Capture the cell that displays the provided text and extract its [x, y] central coordinate. 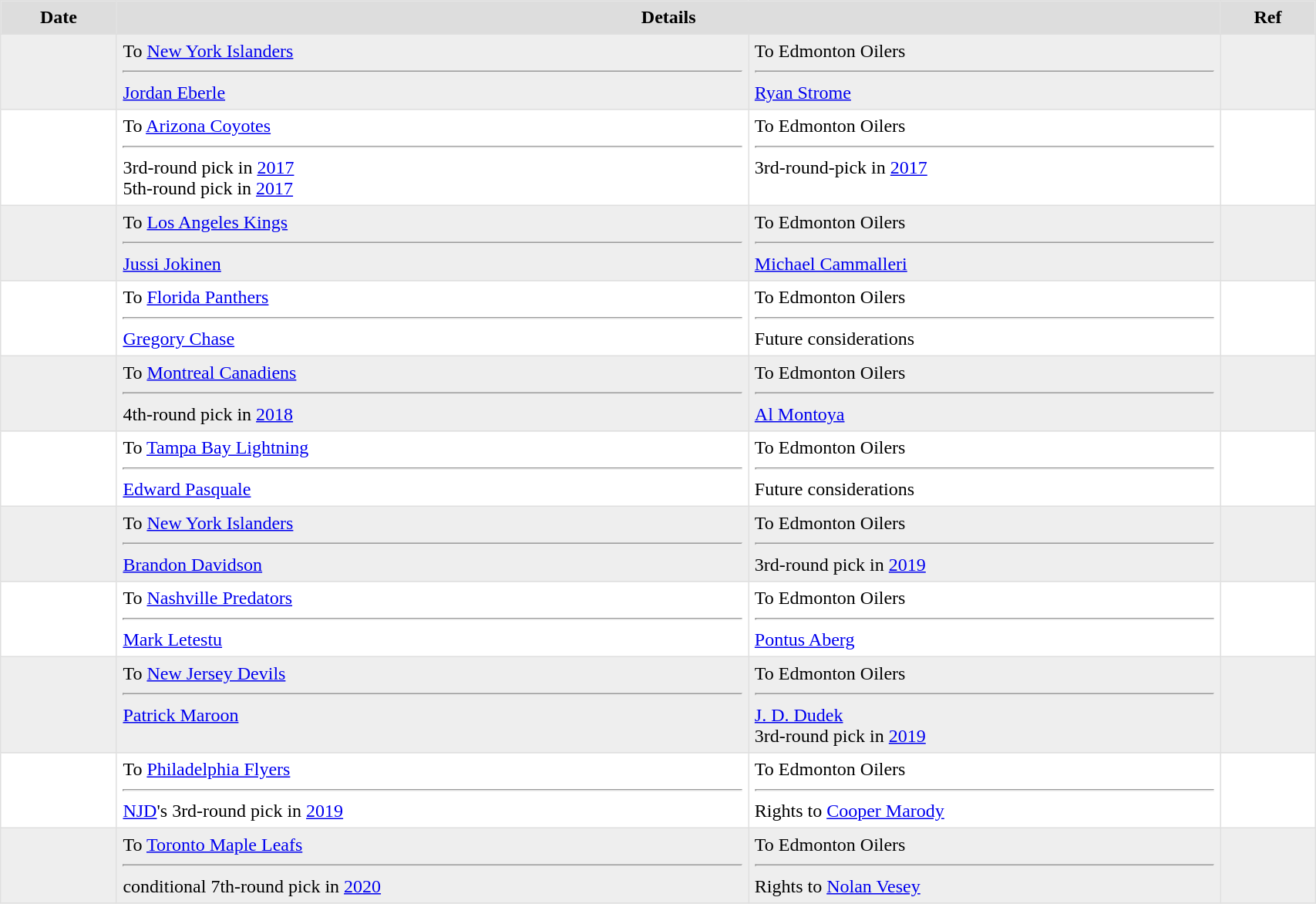
To Edmonton OilersPontus Aberg [985, 619]
To Nashville PredatorsMark Letestu [432, 619]
To Los Angeles KingsJussi Jokinen [432, 243]
To Edmonton Oilers3rd-round pick in 2019 [985, 544]
Ref [1267, 18]
To Edmonton OilersRights to Cooper Marody [985, 791]
To Arizona Coyotes3rd-round pick in 20175th-round pick in 2017 [432, 157]
To Toronto Maple Leafsconditional 7th-round pick in 2020 [432, 865]
To Edmonton Oilers3rd-round-pick in 2017 [985, 157]
To Edmonton OilersAl Montoya [985, 393]
To Edmonton OilersJ. D. Dudek3rd-round pick in 2019 [985, 704]
To Florida PanthersGregory Chase [432, 319]
To Edmonton OilersRyan Strome [985, 72]
To Philadelphia FlyersNJD's 3rd-round pick in 2019 [432, 791]
To Tampa Bay LightningEdward Pasquale [432, 469]
To Edmonton OilersMichael Cammalleri [985, 243]
To New Jersey DevilsPatrick Maroon [432, 704]
To New York IslandersBrandon Davidson [432, 544]
Details [668, 18]
To New York IslandersJordan Eberle [432, 72]
Date [59, 18]
To Edmonton OilersRights to Nolan Vesey [985, 865]
To Montreal Canadiens4th-round pick in 2018 [432, 393]
